For the text-containing cell, return its midpoint in [X, Y] coordinate format. 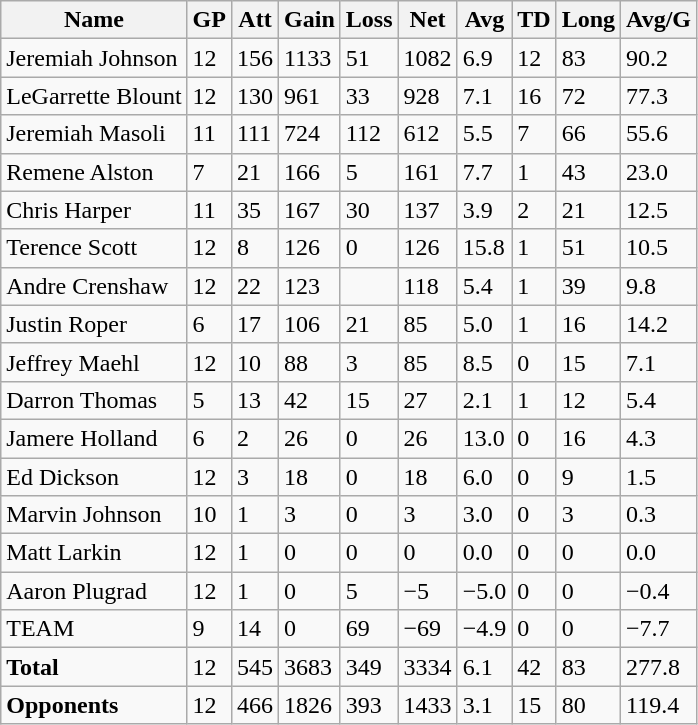
90.2 [659, 58]
13.0 [484, 438]
69 [369, 629]
3.0 [484, 515]
Jeffrey Maehl [94, 362]
156 [254, 58]
106 [310, 324]
Matt Larkin [94, 553]
349 [369, 667]
33 [369, 96]
3.9 [484, 210]
35 [254, 210]
22 [254, 286]
−5 [428, 591]
Marvin Johnson [94, 515]
545 [254, 667]
Net [428, 20]
7.7 [484, 172]
161 [428, 172]
Ed Dickson [94, 477]
130 [254, 96]
2.1 [484, 400]
−0.4 [659, 591]
14.2 [659, 324]
6.1 [484, 667]
43 [588, 172]
GP [209, 20]
10.5 [659, 248]
Opponents [94, 705]
Darron Thomas [94, 400]
118 [428, 286]
77.3 [659, 96]
Chris Harper [94, 210]
0.3 [659, 515]
Total [94, 667]
15.8 [484, 248]
724 [310, 134]
3683 [310, 667]
1133 [310, 58]
Aaron Plugrad [94, 591]
30 [369, 210]
Long [588, 20]
111 [254, 134]
6.0 [484, 477]
17 [254, 324]
12.5 [659, 210]
55.6 [659, 134]
88 [310, 362]
Loss [369, 20]
27 [428, 400]
8 [254, 248]
14 [254, 629]
Remene Alston [94, 172]
1.5 [659, 477]
3334 [428, 667]
1082 [428, 58]
119.4 [659, 705]
166 [310, 172]
Jeremiah Johnson [94, 58]
TD [534, 20]
−4.9 [484, 629]
167 [310, 210]
−5.0 [484, 591]
466 [254, 705]
Avg [484, 20]
5.0 [484, 324]
−69 [428, 629]
23.0 [659, 172]
−7.7 [659, 629]
112 [369, 134]
Att [254, 20]
1826 [310, 705]
80 [588, 705]
9.8 [659, 286]
Avg/G [659, 20]
Jeremiah Masoli [94, 134]
66 [588, 134]
277.8 [659, 667]
72 [588, 96]
TEAM [94, 629]
39 [588, 286]
393 [369, 705]
3.1 [484, 705]
Andre Crenshaw [94, 286]
13 [254, 400]
123 [310, 286]
612 [428, 134]
4.3 [659, 438]
928 [428, 96]
Terence Scott [94, 248]
961 [310, 96]
Jamere Holland [94, 438]
8.5 [484, 362]
137 [428, 210]
LeGarrette Blount [94, 96]
5.5 [484, 134]
Justin Roper [94, 324]
Gain [310, 20]
6.9 [484, 58]
1433 [428, 705]
Name [94, 20]
